Determine the [X, Y] coordinate at the center of the cell enclosing the given text.  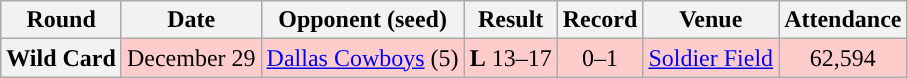
December 29 [191, 58]
62,594 [843, 58]
Record [600, 20]
Soldier Field [711, 58]
Attendance [843, 20]
Result [510, 20]
Opponent (seed) [362, 20]
Venue [711, 20]
L 13–17 [510, 58]
0–1 [600, 58]
Dallas Cowboys (5) [362, 58]
Date [191, 20]
Wild Card [62, 58]
Round [62, 20]
